Search for the cell housing the specified text and yield its [x, y] center coordinate. 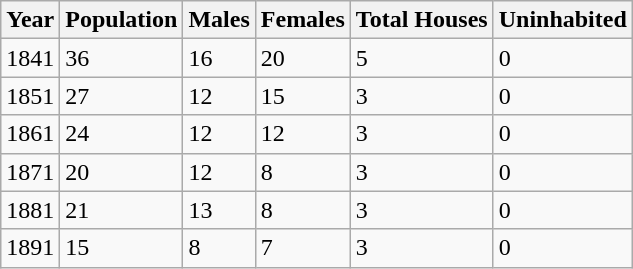
Males [219, 20]
1841 [30, 58]
21 [122, 210]
1871 [30, 172]
Total Houses [422, 20]
13 [219, 210]
1861 [30, 134]
7 [302, 248]
Uninhabited [562, 20]
5 [422, 58]
16 [219, 58]
1881 [30, 210]
1851 [30, 96]
1891 [30, 248]
Females [302, 20]
27 [122, 96]
Year [30, 20]
Population [122, 20]
24 [122, 134]
36 [122, 58]
